Pinpoint the cell where the given text exists, returning its (x, y) midpoint coordinate. 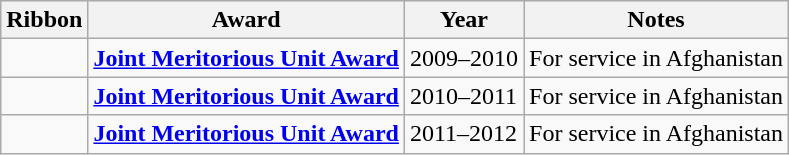
Notes (656, 20)
2009–2010 (464, 58)
2010–2011 (464, 96)
Year (464, 20)
Ribbon (44, 20)
2011–2012 (464, 134)
Award (246, 20)
